From the cell containing the given text, extract its center point as (X, Y) coordinate. 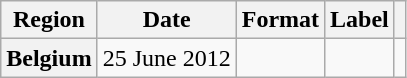
Label (360, 20)
25 June 2012 (166, 58)
Region (49, 20)
Date (166, 20)
Belgium (49, 58)
Format (280, 20)
